Scan for the cell matching the given text and deliver its [X, Y] coordinate at center. 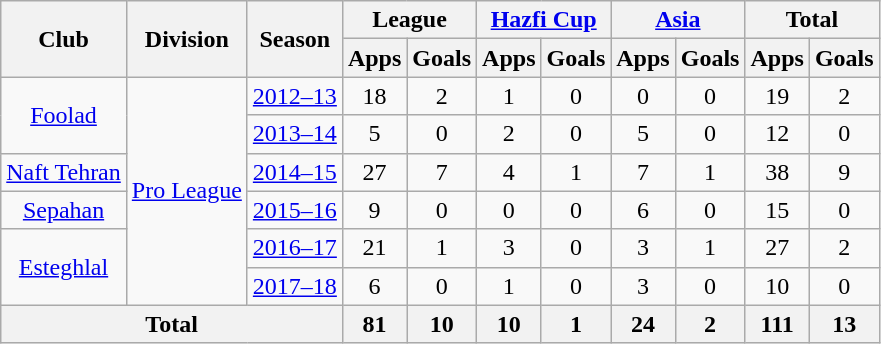
Hazfi Cup [544, 20]
Club [64, 39]
21 [374, 248]
2016–17 [294, 248]
2013–14 [294, 134]
81 [374, 324]
15 [777, 210]
2014–15 [294, 172]
38 [777, 172]
24 [643, 324]
Pro League [186, 191]
Division [186, 39]
League [409, 20]
12 [777, 134]
2012–13 [294, 96]
2015–16 [294, 210]
Season [294, 39]
4 [509, 172]
2017–18 [294, 286]
19 [777, 96]
Asia [678, 20]
Foolad [64, 115]
Esteghlal [64, 267]
18 [374, 96]
Naft Tehran [64, 172]
13 [844, 324]
111 [777, 324]
Sepahan [64, 210]
